Scan for the cell matching the given text and deliver its (x, y) coordinate at center. 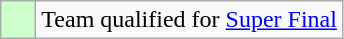
Team qualified for Super Final (190, 20)
